Find where the given text appears and provide that cell's center as [X, Y] coordinate. 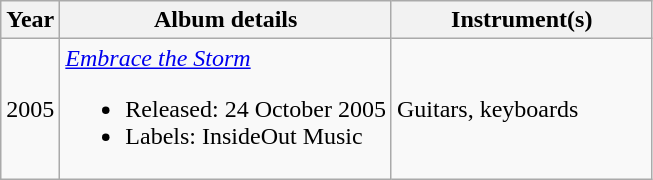
Album details [226, 20]
Instrument(s) [521, 20]
Year [30, 20]
Embrace the StormReleased: 24 October 2005Labels: InsideOut Music [226, 109]
Guitars, keyboards [521, 109]
2005 [30, 109]
